Identify which cell holds the provided text, then report its [x, y] central coordinate. 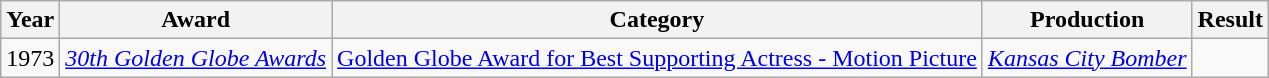
Golden Globe Award for Best Supporting Actress - Motion Picture [658, 58]
30th Golden Globe Awards [196, 58]
Year [30, 20]
Result [1230, 20]
Production [1087, 20]
Award [196, 20]
Kansas City Bomber [1087, 58]
Category [658, 20]
1973 [30, 58]
